Capture the cell that displays the provided text and extract its [x, y] central coordinate. 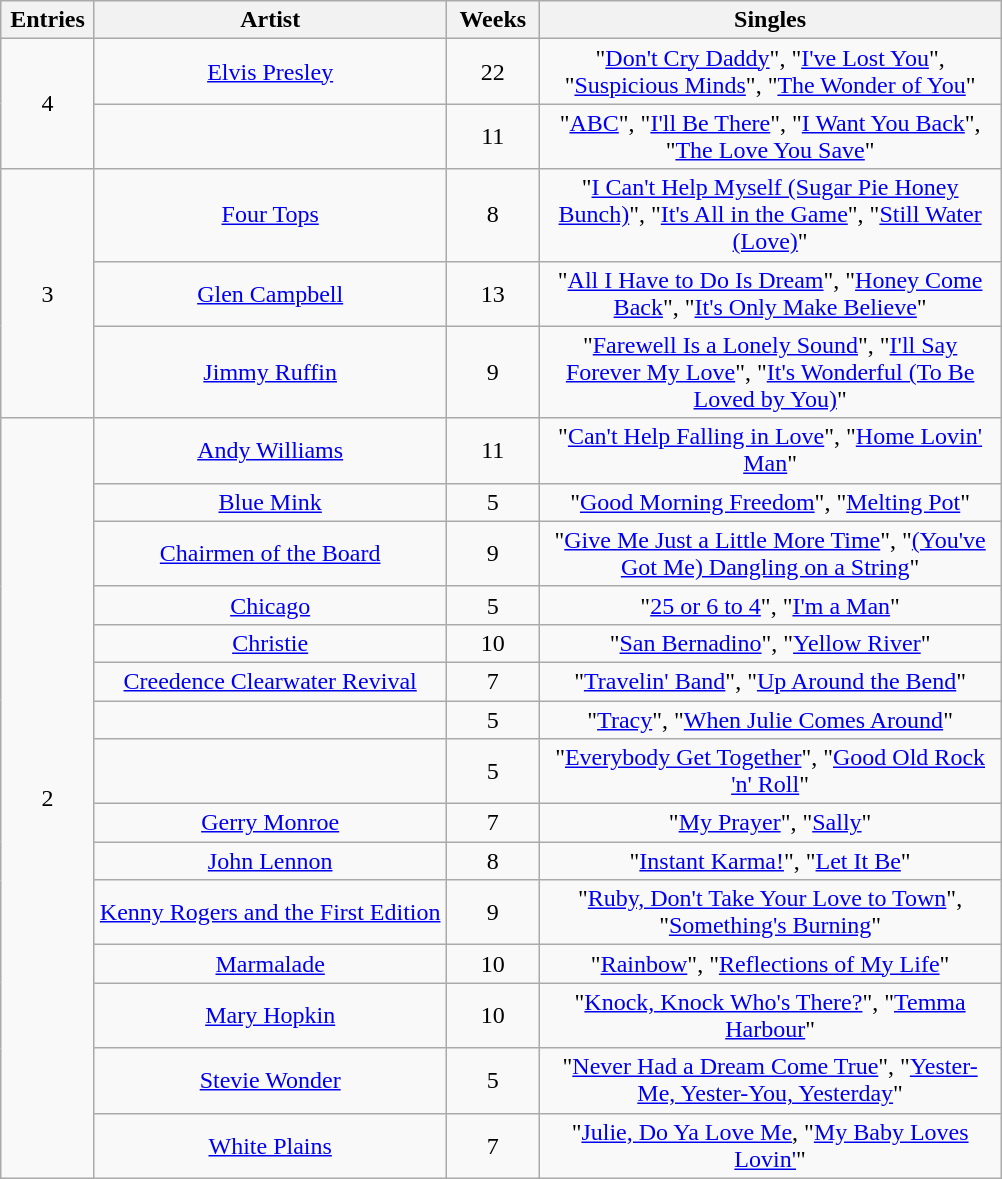
Mary Hopkin [270, 1016]
"Travelin' Band", "Up Around the Bend" [770, 681]
Christie [270, 643]
"My Prayer", "Sally" [770, 823]
Four Tops [270, 215]
Chicago [270, 605]
Jimmy Ruffin [270, 372]
Weeks [493, 20]
"Good Morning Freedom", "Melting Pot" [770, 502]
"Don't Cry Daddy", "I've Lost You", "Suspicious Minds", "The Wonder of You" [770, 72]
"Rainbow", "Reflections of My Life" [770, 964]
"Everybody Get Together", "Good Old Rock 'n' Roll" [770, 772]
"25 or 6 to 4", "I'm a Man" [770, 605]
Gerry Monroe [270, 823]
2 [48, 798]
Glen Campbell [270, 294]
"Farewell Is a Lonely Sound", "I'll Say Forever My Love", "It's Wonderful (To Be Loved by You)" [770, 372]
Entries [48, 20]
"All I Have to Do Is Dream", "Honey Come Back", "It's Only Make Believe" [770, 294]
22 [493, 72]
13 [493, 294]
"Ruby, Don't Take Your Love to Town", "Something's Burning" [770, 912]
Singles [770, 20]
Marmalade [270, 964]
John Lennon [270, 861]
3 [48, 294]
White Plains [270, 1146]
Stevie Wonder [270, 1080]
Blue Mink [270, 502]
Elvis Presley [270, 72]
"I Can't Help Myself (Sugar Pie Honey Bunch)", "It's All in the Game", "Still Water (Love)" [770, 215]
"Give Me Just a Little More Time", "(You've Got Me) Dangling on a String" [770, 554]
"San Bernadino", "Yellow River" [770, 643]
Creedence Clearwater Revival [270, 681]
"Can't Help Falling in Love", "Home Lovin' Man" [770, 450]
"ABC", "I'll Be There", "I Want You Back", "The Love You Save" [770, 136]
Kenny Rogers and the First Edition [270, 912]
Artist [270, 20]
"Never Had a Dream Come True", "Yester-Me, Yester-You, Yesterday" [770, 1080]
"Julie, Do Ya Love Me, "My Baby Loves Lovin'" [770, 1146]
Andy Williams [270, 450]
"Tracy", "When Julie Comes Around" [770, 719]
"Instant Karma!", "Let It Be" [770, 861]
"Knock, Knock Who's There?", "Temma Harbour" [770, 1016]
Chairmen of the Board [270, 554]
4 [48, 104]
